Capture the cell that displays the provided text and extract its (X, Y) central coordinate. 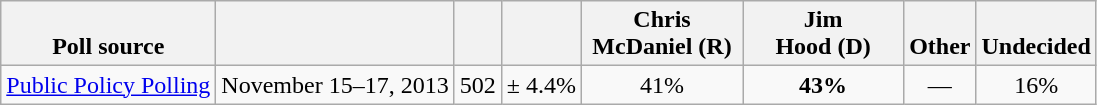
± 4.4% (541, 85)
Poll source (108, 34)
502 (478, 85)
Public Policy Polling (108, 85)
16% (1036, 85)
Other (940, 34)
November 15–17, 2013 (335, 85)
41% (662, 85)
JimHood (D) (824, 34)
ChrisMcDaniel (R) (662, 34)
Undecided (1036, 34)
43% (824, 85)
— (940, 85)
